Extract the [X, Y] coordinate from the center of the cell holding the provided text.  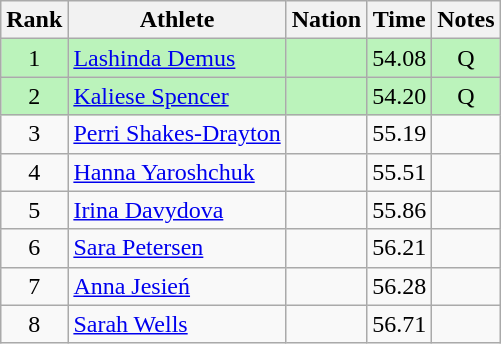
Perri Shakes-Drayton [177, 134]
55.86 [400, 210]
Rank [34, 20]
Hanna Yaroshchuk [177, 172]
55.19 [400, 134]
8 [34, 324]
3 [34, 134]
2 [34, 96]
56.28 [400, 286]
Athlete [177, 20]
Time [400, 20]
56.71 [400, 324]
1 [34, 58]
54.08 [400, 58]
56.21 [400, 248]
6 [34, 248]
Sara Petersen [177, 248]
Sarah Wells [177, 324]
Anna Jesień [177, 286]
7 [34, 286]
Irina Davydova [177, 210]
55.51 [400, 172]
4 [34, 172]
Notes [466, 20]
Kaliese Spencer [177, 96]
54.20 [400, 96]
5 [34, 210]
Nation [326, 20]
Lashinda Demus [177, 58]
